Return the (X, Y) coordinate for the center point of the cell that contains the specified text.  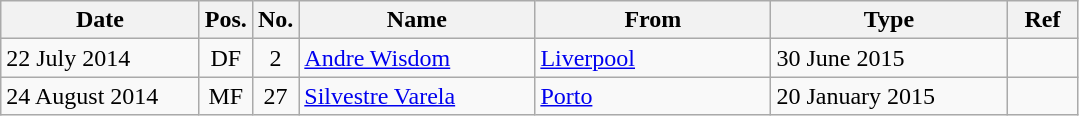
30 June 2015 (889, 58)
Pos. (226, 20)
MF (226, 96)
2 (275, 58)
20 January 2015 (889, 96)
Silvestre Varela (417, 96)
22 July 2014 (100, 58)
Type (889, 20)
No. (275, 20)
Porto (653, 96)
From (653, 20)
Liverpool (653, 58)
Andre Wisdom (417, 58)
Date (100, 20)
Name (417, 20)
DF (226, 58)
24 August 2014 (100, 96)
27 (275, 96)
Ref (1042, 20)
